Return the [x, y] coordinate for the center point of the cell that contains the specified text.  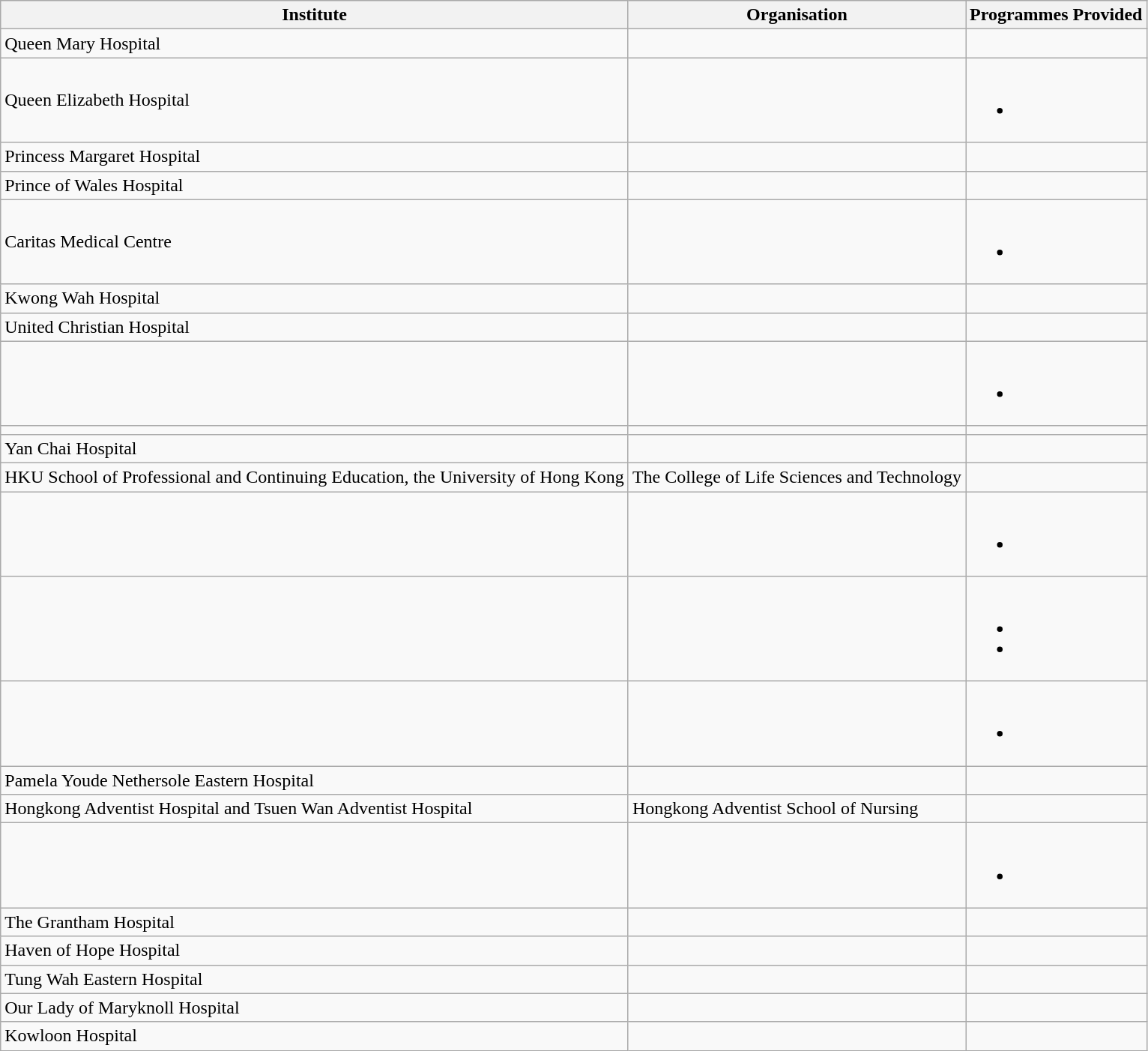
Princess Margaret Hospital [315, 157]
The Grantham Hospital [315, 922]
Programmes Provided [1057, 15]
Our Lady of Maryknoll Hospital [315, 1008]
HKU School of Professional and Continuing Education, the University of Hong Kong [315, 477]
Hongkong Adventist School of Nursing [797, 809]
Organisation [797, 15]
United Christian Hospital [315, 327]
Kowloon Hospital [315, 1036]
Pamela Youde Nethersole Eastern Hospital [315, 780]
Tung Wah Eastern Hospital [315, 979]
Hongkong Adventist Hospital and Tsuen Wan Adventist Hospital [315, 809]
Prince of Wales Hospital [315, 185]
The College of Life Sciences and Technology [797, 477]
Institute [315, 15]
Kwong Wah Hospital [315, 298]
Queen Mary Hospital [315, 43]
Yan Chai Hospital [315, 448]
Queen Elizabeth Hospital [315, 100]
Haven of Hope Hospital [315, 951]
Caritas Medical Centre [315, 241]
